Detect which cell encompasses the target text, then output its [X, Y] center coordinate. 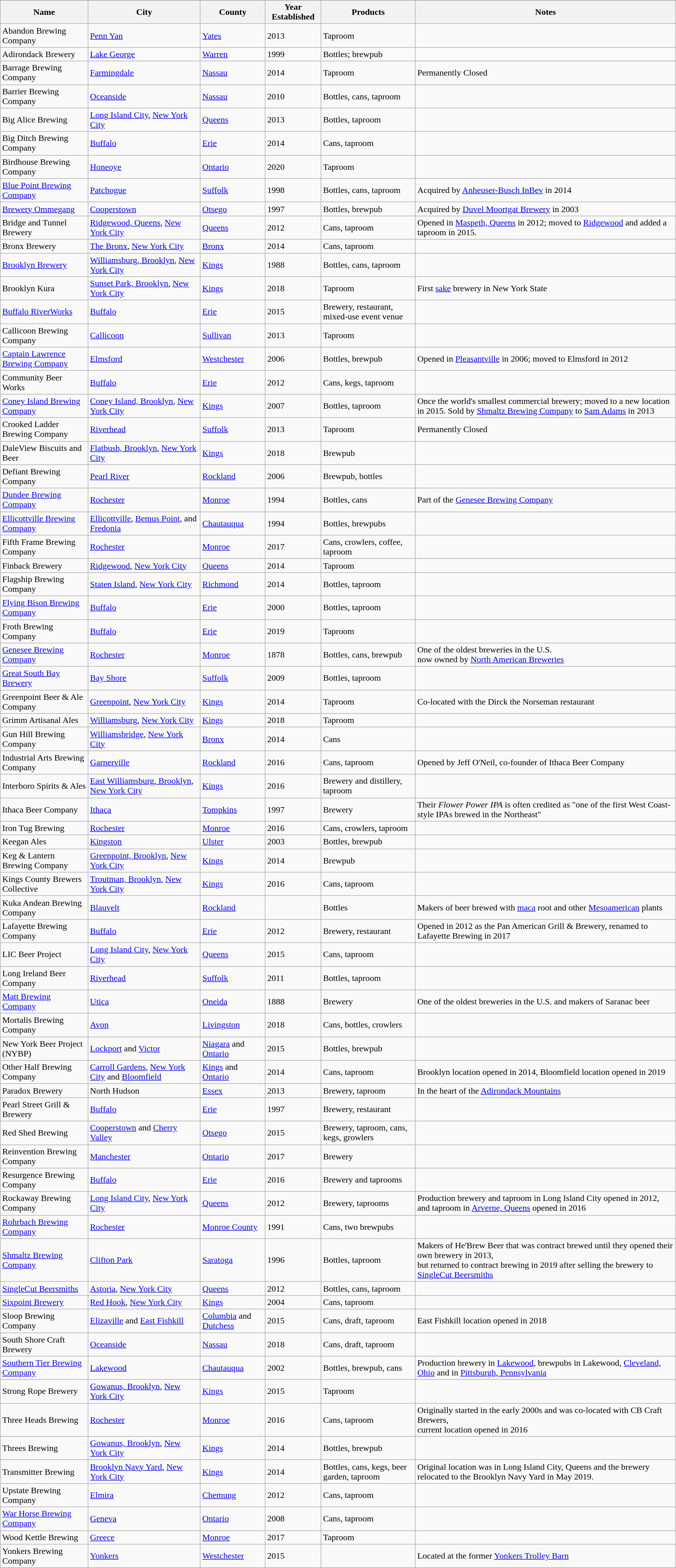
Penn Yan [144, 35]
Keegan Ales [44, 842]
Sullivan [233, 335]
Buffalo RiverWorks [44, 312]
Essex [233, 1091]
Cooperstown and Cherry Valley [144, 1133]
Originally started in the early 2000s and was co-located with CB Craft Brewers,current location opened in 2016 [545, 1420]
Iron Tug Brewing [44, 828]
Opened by Jeff O'Neil, co-founder of Ithaca Beer Company [545, 762]
Troutman, Brooklyn, New York City [144, 884]
Callicoon Brewing Company [44, 335]
First sake brewery in New York State [545, 288]
Lafayette Brewing Company [44, 931]
Transmitter Brewing [44, 1472]
Production brewery and taproom in Long Island City opened in 2012, and taproom in Arverne, Queens opened in 2016 [545, 1203]
Bottles, cans, kegs, beer garden, taproom [368, 1472]
Williamsbridge, New York City [144, 739]
Flatbush, Brooklyn, New York City [144, 453]
Strong Rope Brewery [44, 1392]
Cans, crowlers, taproom [368, 828]
Opened in 2012 as the Pan American Grill & Brewery, renamed to Lafayette Brewing in 2017 [545, 931]
Blauvelt [144, 908]
Community Beer Works [44, 382]
Carroll Gardens, New York City and Bloomfield [144, 1072]
Patchogue [144, 190]
Williamsburg, Brooklyn, New York City [144, 264]
Upstate Brewing Company [44, 1495]
Finback Brewery [44, 565]
Geneva [144, 1519]
2002 [293, 1368]
Cans [368, 739]
Sloop Brewing Company [44, 1321]
Brewery and distillery, taproom [368, 786]
Yonkers Brewing Company [44, 1556]
1988 [293, 264]
Garnerville [144, 762]
Brooklyn Navy Yard, New York City [144, 1472]
Wood Kettle Brewing [44, 1537]
Avon [144, 1025]
2010 [293, 96]
Richmond [233, 584]
Cans, two brewpubs [368, 1227]
Cans, crowlers, coffee, taproom [368, 547]
Captain Lawrence Brewing Company [44, 359]
Elmsford [144, 359]
Coney Island, Brooklyn, New York City [144, 406]
Gun Hill Brewing Company [44, 739]
Products [368, 12]
2007 [293, 406]
Makers of beer brewed with maca root and other Mesoamerican plants [545, 908]
Callicoon [144, 335]
2008 [293, 1519]
LIC Beer Project [44, 955]
Greenpoint, Brooklyn, New York City [144, 861]
New York Beer Project (NYBP) [44, 1048]
Keg & Lantern Brewing Company [44, 861]
2009 [293, 679]
Rohrbach Brewing Company [44, 1227]
2000 [293, 608]
DaleView Biscuits and Beer [44, 453]
Industrial Arts Brewing Company [44, 762]
Saratoga [233, 1260]
Utica [144, 1001]
Pearl Street Grill & Brewery [44, 1109]
Once the world's smallest commercial brewery; moved to a new location in 2015. Sold by Shmaltz Brewing Company to Sam Adams in 2013 [545, 406]
Lake George [144, 54]
1998 [293, 190]
Southern Tier Brewing Company [44, 1368]
Opened in Maspeth, Queens in 2012; moved to Ridgewood and added a taproom in 2015. [545, 228]
Williamsburg, New York City [144, 720]
Bay Shore [144, 679]
Reinvention Brewing Company [44, 1156]
Clifton Park [144, 1260]
Lakewood [144, 1368]
Barrage Brewing Company [44, 73]
One of the oldest breweries in the U.S.now owned by North American Breweries [545, 655]
Genesee Brewing Company [44, 655]
2003 [293, 842]
Birdhouse Brewing Company [44, 167]
Greenpoint, New York City [144, 702]
Cans, kegs, taproom [368, 382]
Barrier Brewing Company [44, 96]
War Horse Brewing Company [44, 1519]
Brewery, restaurant, mixed-use event venue [368, 312]
Oneida [233, 1001]
Yonkers [144, 1556]
City [144, 12]
Interboro Spirits & Ales [44, 786]
Lockport and Victor [144, 1048]
Sunset Park, Brooklyn, New York City [144, 288]
Warren [233, 54]
Kingston [144, 842]
Elmira [144, 1495]
Brooklyn location opened in 2014, Bloomfield location opened in 2019 [545, 1072]
Ridgewood, Queens, New York City [144, 228]
Cooperstown [144, 209]
Pearl River [144, 476]
Ridgewood, New York City [144, 565]
2019 [293, 631]
Bottles, brewpubs [368, 523]
Notes [545, 12]
Original location was in Long Island City, Queens and the brewery relocated to the Brooklyn Navy Yard in May 2019. [545, 1472]
South Shore Craft Brewery [44, 1344]
Ellicottville, Bemus Point, and Fredonia [144, 523]
Blue Point Brewing Company [44, 190]
Fifth Frame Brewing Company [44, 547]
Production brewery in Lakewood, brewpubs in Lakewood, Cleveland, Ohio and in Pittsburgh, Pennsylvania [545, 1368]
Monroe County [233, 1227]
Bottles, brewpub, cans [368, 1368]
Kings County Brewers Collective [44, 884]
In the heart of the Adirondack Mountains [545, 1091]
County [233, 12]
2011 [293, 978]
Honeoye [144, 167]
1888 [293, 1001]
Livingston [233, 1025]
One of the oldest breweries in the U.S. and makers of Saranac beer [545, 1001]
Froth Brewing Company [44, 631]
Defiant Brewing Company [44, 476]
Ithaca [144, 809]
Red Shed Brewing [44, 1133]
Brewery, taproom [368, 1091]
Red Hook, New York City [144, 1302]
Bottles [368, 908]
Located at the former Yonkers Trolley Barn [545, 1556]
Manchester [144, 1156]
Abandon Brewing Company [44, 35]
Bottles, cans [368, 500]
Grimm Artisanal Ales [44, 720]
Resurgence Brewing Company [44, 1180]
2004 [293, 1302]
Sixpoint Brewery [44, 1302]
Farmingdale [144, 73]
Matt Brewing Company [44, 1001]
Paradox Brewery [44, 1091]
North Hudson [144, 1091]
Staten Island, New York City [144, 584]
Ulster [233, 842]
Yates [233, 35]
Bottles; brewpub [368, 54]
Brewery, taproom, cans, kegs, growlers [368, 1133]
Their Flower Power IPA is often credited as "one of the first West Coast-style IPAs brewed in the Northeast" [545, 809]
2020 [293, 167]
Flagship Brewing Company [44, 584]
Chemung [233, 1495]
Flying Bison Brewing Company [44, 608]
1878 [293, 655]
Part of the Genesee Brewing Company [545, 500]
Ellicottville Brewing Company [44, 523]
Bottles, cans, brewpub [368, 655]
SingleCut Beersmiths [44, 1288]
Brooklyn Brewery [44, 264]
Cans, bottles, crowlers [368, 1025]
East Fishkill location opened in 2018 [545, 1321]
The Bronx, New York City [144, 246]
Bronx Brewery [44, 246]
Niagara and Ontario [233, 1048]
Bridge and Tunnel Brewery [44, 228]
Adirondack Brewery [44, 54]
Brewery and taprooms [368, 1180]
Greenpoint Beer & Ale Company [44, 702]
Big Alice Brewing [44, 120]
Other Half Brewing Company [44, 1072]
Acquired by Duvel Moortgat Brewery in 2003 [545, 209]
Brewery, taprooms [368, 1203]
Mortalis Brewing Company [44, 1025]
Greece [144, 1537]
Shmaltz Brewing Company [44, 1260]
Astoria, New York City [144, 1288]
Year Established [293, 12]
Dundee Brewing Company [44, 500]
Crooked Ladder Brewing Company [44, 429]
Co-located with the Dirck the Norseman restaurant [545, 702]
1996 [293, 1260]
Columbia and Dutchess [233, 1321]
Brewery Ommegang [44, 209]
Brooklyn Kura [44, 288]
Opened in Pleasantville in 2006; moved to Elmsford in 2012 [545, 359]
Threes Brewing [44, 1448]
Kings and Ontario [233, 1072]
Acquired by Anheuser-Busch InBev in 2014 [545, 190]
Ithaca Beer Company [44, 809]
Brewpub, bottles [368, 476]
Three Heads Brewing [44, 1420]
Elizaville and East Fishkill [144, 1321]
East Williamsburg, Brooklyn, New York City [144, 786]
Tompkins [233, 809]
Rockaway Brewing Company [44, 1203]
1991 [293, 1227]
Great South Bay Brewery [44, 679]
Kuka Andean Brewing Company [44, 908]
Name [44, 12]
Long Ireland Beer Company [44, 978]
Coney Island Brewing Company [44, 406]
1999 [293, 54]
Big Ditch Brewing Company [44, 143]
